Search for the cell housing the specified text and yield its [x, y] center coordinate. 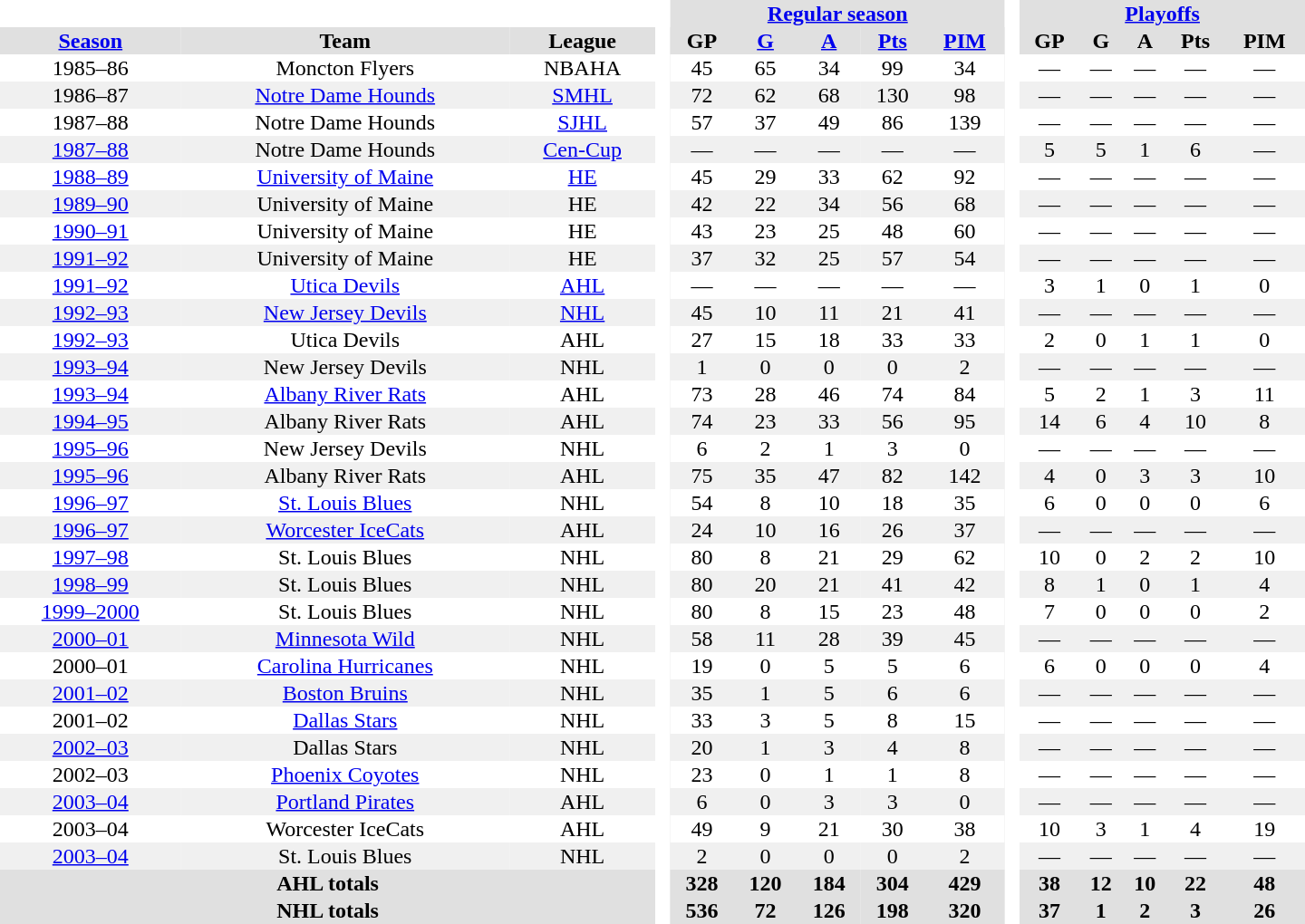
1986–87 [91, 95]
65 [766, 68]
82 [893, 476]
9 [766, 829]
Minnesota Wild [345, 639]
1990–91 [91, 231]
Boston Bruins [345, 693]
League [582, 41]
AHL totals [328, 883]
39 [893, 639]
Phoenix Coyotes [345, 775]
Portland Pirates [345, 802]
1997–98 [91, 557]
536 [701, 910]
Moncton Flyers [345, 68]
198 [893, 910]
SJHL [582, 122]
Playoffs [1162, 14]
1985–86 [91, 68]
1999–2000 [91, 611]
32 [766, 258]
99 [893, 68]
142 [964, 476]
92 [964, 177]
NBAHA [582, 68]
60 [964, 231]
139 [964, 122]
98 [964, 95]
27 [701, 340]
58 [701, 639]
320 [964, 910]
84 [964, 394]
86 [893, 122]
Carolina Hurricanes [345, 666]
1989–90 [91, 204]
130 [893, 95]
1988–89 [91, 177]
184 [829, 883]
Team [345, 41]
7 [1049, 611]
24 [701, 530]
328 [701, 883]
429 [964, 883]
46 [829, 394]
14 [1049, 421]
75 [701, 476]
12 [1102, 883]
95 [964, 421]
1998–99 [91, 584]
Season [91, 41]
Regular season [837, 14]
73 [701, 394]
Cen-Cup [582, 149]
47 [829, 476]
120 [766, 883]
NHL totals [328, 910]
1994–95 [91, 421]
SMHL [582, 95]
30 [893, 829]
43 [701, 231]
126 [829, 910]
16 [829, 530]
304 [893, 883]
